Identify which cell holds the provided text, then report its [X, Y] central coordinate. 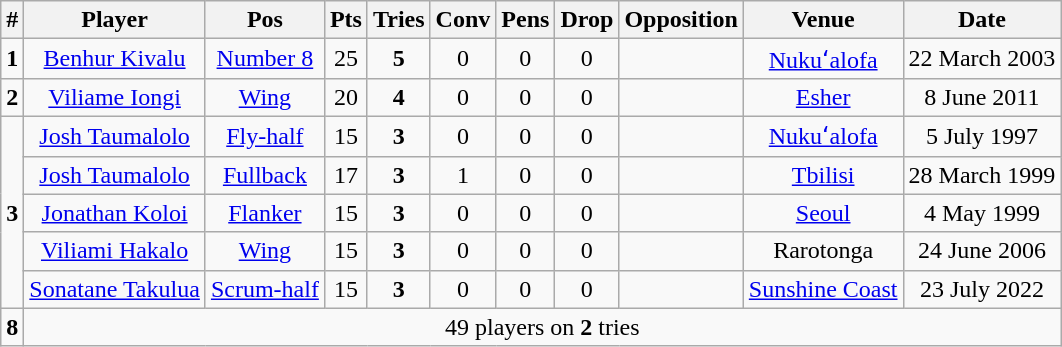
Scrum-half [264, 289]
17 [346, 175]
Pos [264, 20]
Flanker [264, 213]
8 [12, 327]
Drop [587, 20]
5 [398, 59]
49 players on 2 tries [542, 327]
Benhur Kivalu [115, 59]
Number 8 [264, 59]
# [12, 20]
Pts [346, 20]
20 [346, 97]
24 June 2006 [982, 251]
5 July 1997 [982, 136]
Tries [398, 20]
Jonathan Koloi [115, 213]
2 [12, 97]
Player [115, 20]
Esher [823, 97]
Fullback [264, 175]
25 [346, 59]
23 July 2022 [982, 289]
Date [982, 20]
Opposition [681, 20]
Viliame Iongi [115, 97]
Conv [463, 20]
Sonatane Takulua [115, 289]
Pens [526, 20]
Seoul [823, 213]
Viliami Hakalo [115, 251]
22 March 2003 [982, 59]
4 May 1999 [982, 213]
4 [398, 97]
28 March 1999 [982, 175]
Venue [823, 20]
Fly-half [264, 136]
Rarotonga [823, 251]
Sunshine Coast [823, 289]
8 June 2011 [982, 97]
Tbilisi [823, 175]
